Search for the cell housing the specified text and yield its (x, y) center coordinate. 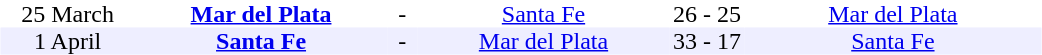
33 - 17 (707, 42)
26 - 25 (707, 14)
1 April (67, 42)
25 March (67, 14)
